For the text-containing cell, return its midpoint in (x, y) coordinate format. 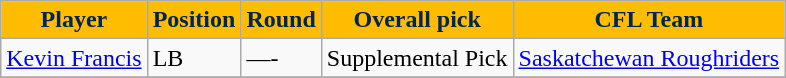
Position (194, 20)
Kevin Francis (74, 58)
—- (281, 58)
Round (281, 20)
Player (74, 20)
CFL Team (649, 20)
Overall pick (417, 20)
Supplemental Pick (417, 58)
LB (194, 58)
Saskatchewan Roughriders (649, 58)
